From the cell containing the given text, extract its center point as (x, y) coordinate. 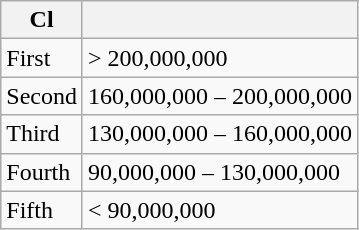
Cl (42, 20)
> 200,000,000 (220, 58)
130,000,000 – 160,000,000 (220, 134)
Third (42, 134)
90,000,000 – 130,000,000 (220, 172)
Second (42, 96)
First (42, 58)
160,000,000 – 200,000,000 (220, 96)
Fifth (42, 210)
Fourth (42, 172)
< 90,000,000 (220, 210)
